Capture the cell that displays the provided text and extract its (X, Y) central coordinate. 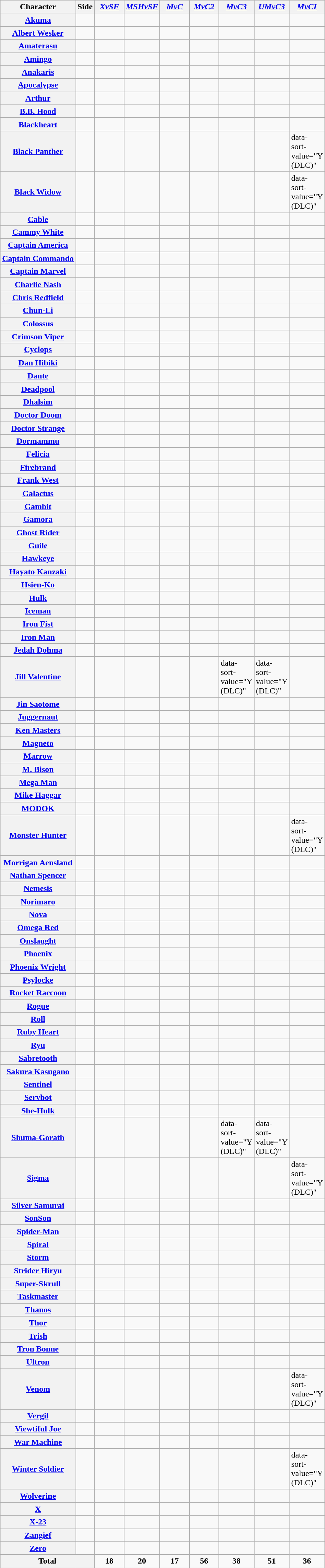
Phoenix Wright (38, 967)
Charlie Nash (38, 284)
UMvC3 (272, 7)
18 (109, 1561)
Norimaro (38, 901)
Zangief (38, 1535)
Hayato Kanzaki (38, 572)
War Machine (38, 1442)
Jedah Dohma (38, 650)
Morrigan Aensland (38, 862)
Sakura Kasugano (38, 1071)
Hsien-Ko (38, 585)
Ken Masters (38, 730)
Spider-Man (38, 1231)
Winter Soldier (38, 1469)
SonSon (38, 1218)
Cable (38, 219)
Venom (38, 1389)
XvSF (109, 7)
Firebrand (38, 467)
Jill Valentine (38, 677)
Doctor Doom (38, 415)
Galactus (38, 493)
Shuma-Gorath (38, 1138)
56 (204, 1561)
Iceman (38, 611)
Rocket Raccoon (38, 993)
Guile (38, 546)
Albert Wesker (38, 33)
Viewtiful Joe (38, 1429)
MvCI (307, 7)
Dante (38, 376)
Arthur (38, 98)
Mega Man (38, 782)
Roll (38, 1019)
Nova (38, 915)
Captain America (38, 245)
Zero (38, 1548)
Rogue (38, 1006)
MvC3 (237, 7)
Iron Fist (38, 624)
Ryu (38, 1045)
Iron Man (38, 637)
Strider Hiryu (38, 1271)
Nemesis (38, 888)
Monster Hunter (38, 835)
20 (142, 1561)
36 (307, 1561)
Chris Redfield (38, 297)
Side (85, 7)
Sentinel (38, 1084)
Hulk (38, 598)
MODOK (38, 808)
Thanos (38, 1310)
Mike Haggar (38, 795)
38 (237, 1561)
17 (174, 1561)
Captain Commando (38, 258)
Dhalsim (38, 402)
Crimson Viper (38, 337)
Dormammu (38, 441)
Amaterasu (38, 46)
Frank West (38, 480)
Super-Skrull (38, 1284)
Ultron (38, 1362)
Taskmaster (38, 1297)
Servbot (38, 1097)
Captain Marvel (38, 271)
Gamora (38, 519)
Tron Bonne (38, 1349)
Magneto (38, 743)
Ruby Heart (38, 1032)
Hawkeye (38, 559)
Black Panther (38, 151)
51 (272, 1561)
Amingo (38, 59)
X (38, 1509)
Vergil (38, 1416)
Deadpool (38, 389)
Marrow (38, 756)
Anakaris (38, 72)
Akuma (38, 20)
Sabretooth (38, 1058)
Nathan Spencer (38, 875)
Trish (38, 1336)
Wolverine (38, 1496)
Psylocke (38, 980)
Phoenix (38, 954)
MvC2 (204, 7)
She-Hulk (38, 1111)
X-23 (38, 1522)
Black Widow (38, 192)
Character (38, 7)
Apocalypse (38, 85)
Felicia (38, 454)
Silver Samurai (38, 1205)
Gambit (38, 506)
Chun-Li (38, 311)
Juggernaut (38, 717)
Colossus (38, 324)
Cammy White (38, 232)
Total (47, 1561)
MSHvSF (142, 7)
Spiral (38, 1244)
Blackheart (38, 124)
Sigma (38, 1178)
M. Bison (38, 769)
Omega Red (38, 928)
Cyclops (38, 350)
Doctor Strange (38, 428)
Ghost Rider (38, 533)
B.B. Hood (38, 111)
Jin Saotome (38, 704)
Dan Hibiki (38, 363)
Storm (38, 1257)
MvC (174, 7)
Thor (38, 1323)
Onslaught (38, 941)
